Provide the [x, y] coordinate of the cell's center where the given text is located.  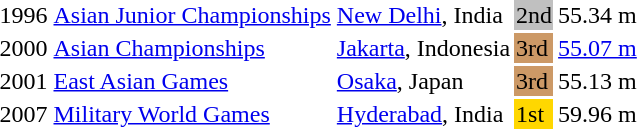
1st [534, 114]
East Asian Games [192, 81]
Hyderabad, India [423, 114]
Asian Junior Championships [192, 15]
New Delhi, India [423, 15]
Osaka, Japan [423, 81]
2nd [534, 15]
Jakarta, Indonesia [423, 48]
Asian Championships [192, 48]
Military World Games [192, 114]
